Output the (X, Y) coordinate of the center of the cell containing the given text.  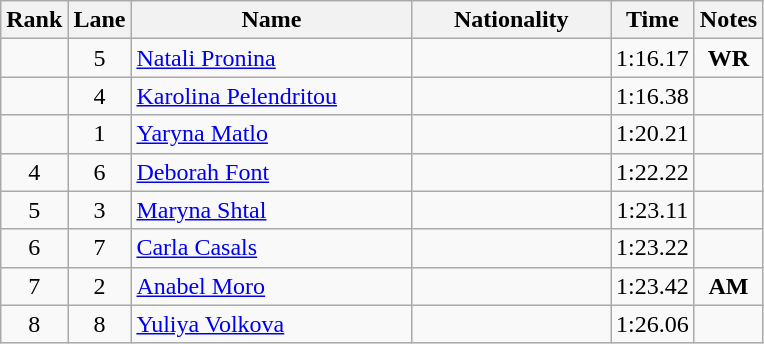
Rank (34, 20)
Maryna Shtal (272, 210)
Anabel Moro (272, 286)
3 (100, 210)
Deborah Font (272, 172)
WR (728, 58)
1:23.22 (653, 248)
1:16.17 (653, 58)
Yuliya Volkova (272, 324)
Karolina Pelendritou (272, 96)
Lane (100, 20)
Carla Casals (272, 248)
Name (272, 20)
Natali Pronina (272, 58)
1:23.11 (653, 210)
1:23.42 (653, 286)
1:22.22 (653, 172)
Nationality (512, 20)
1:16.38 (653, 96)
Yaryna Matlo (272, 134)
2 (100, 286)
1:20.21 (653, 134)
AM (728, 286)
Time (653, 20)
Notes (728, 20)
1:26.06 (653, 324)
1 (100, 134)
